Scan for the cell matching the given text and deliver its [X, Y] coordinate at center. 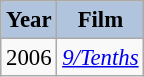
Year [29, 20]
Film [100, 20]
9/Tenths [100, 58]
2006 [29, 58]
